Capture the cell that displays the provided text and extract its (X, Y) central coordinate. 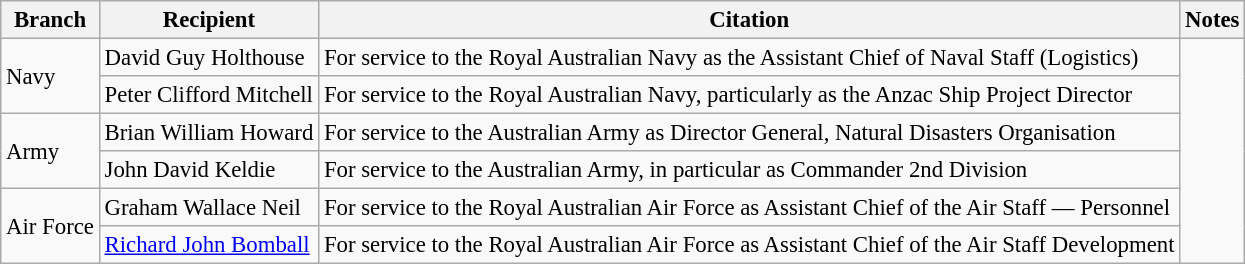
Brian William Howard (208, 133)
For service to the Royal Australian Air Force as Assistant Chief of the Air Staff — Personnel (750, 208)
Notes (1212, 20)
Peter Clifford Mitchell (208, 95)
For service to the Australian Army, in particular as Commander 2nd Division (750, 170)
Air Force (50, 226)
Citation (750, 20)
Navy (50, 76)
Branch (50, 20)
Graham Wallace Neil (208, 208)
For service to the Royal Australian Air Force as Assistant Chief of the Air Staff Development (750, 245)
Army (50, 152)
David Guy Holthouse (208, 58)
Recipient (208, 20)
Richard John Bomball (208, 245)
For service to the Royal Australian Navy as the Assistant Chief of Naval Staff (Logistics) (750, 58)
John David Keldie (208, 170)
For service to the Royal Australian Navy, particularly as the Anzac Ship Project Director (750, 95)
For service to the Australian Army as Director General, Natural Disasters Organisation (750, 133)
